Locate the cell with the specified text and output its (X, Y) center coordinate. 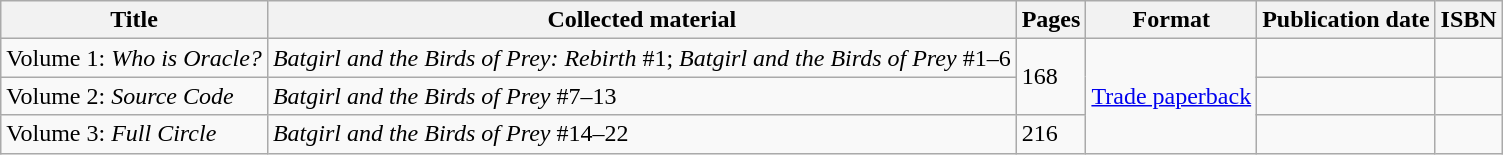
Publication date (1346, 20)
Volume 2: Source Code (134, 96)
Collected material (642, 20)
Batgirl and the Birds of Prey #14–22 (642, 134)
Volume 3: Full Circle (134, 134)
ISBN (1468, 20)
Format (1172, 20)
Trade paperback (1172, 96)
Volume 1: Who is Oracle? (134, 58)
Batgirl and the Birds of Prey #7–13 (642, 96)
Title (134, 20)
Pages (1051, 20)
168 (1051, 77)
216 (1051, 134)
Batgirl and the Birds of Prey: Rebirth #1; Batgirl and the Birds of Prey #1–6 (642, 58)
